Provide the (X, Y) coordinate of the cell's center where the given text is located.  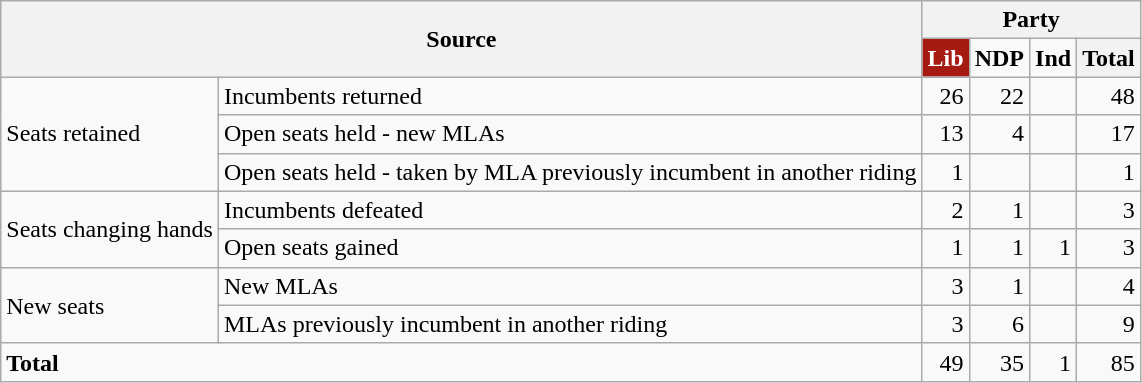
New seats (110, 305)
NDP (999, 58)
New MLAs (570, 286)
Lib (946, 58)
Ind (1054, 58)
13 (946, 134)
9 (1109, 324)
Incumbents returned (570, 96)
MLAs previously incumbent in another riding (570, 324)
Open seats gained (570, 248)
Seats changing hands (110, 229)
49 (946, 362)
Incumbents defeated (570, 210)
Seats retained (110, 134)
2 (946, 210)
Source (462, 39)
Open seats held - new MLAs (570, 134)
85 (1109, 362)
17 (1109, 134)
Party (1031, 20)
26 (946, 96)
6 (999, 324)
Open seats held - taken by MLA previously incumbent in another riding (570, 172)
35 (999, 362)
48 (1109, 96)
22 (999, 96)
